Identify which cell holds the provided text, then report its (X, Y) central coordinate. 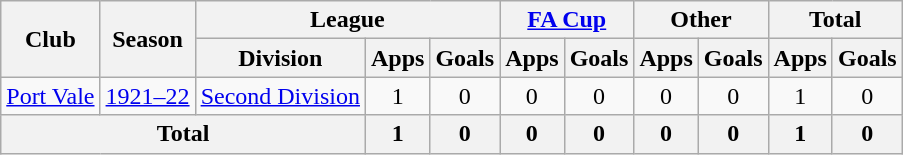
Season (148, 39)
Second Division (280, 96)
League (348, 20)
1921–22 (148, 96)
Division (280, 58)
Club (50, 39)
FA Cup (567, 20)
Port Vale (50, 96)
Other (701, 20)
